Return [X, Y] of the center of cell containing provided text 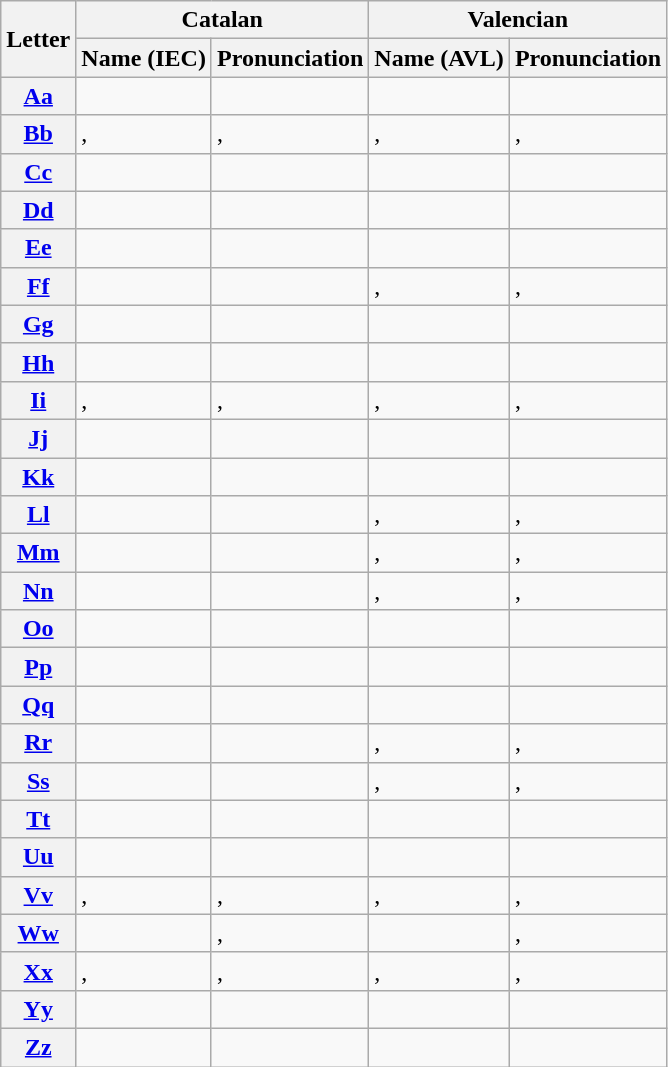
Jj [38, 438]
Gg [38, 324]
Letter [38, 39]
Dd [38, 210]
Hh [38, 362]
Ii [38, 400]
Rr [38, 743]
Ff [38, 286]
Kk [38, 477]
Name (AVL) [440, 58]
Zz [38, 1047]
Name (IEC) [144, 58]
Uu [38, 857]
Ll [38, 515]
Valencian [518, 20]
Oo [38, 629]
Mm [38, 553]
Tt [38, 819]
Aa [38, 96]
Ee [38, 248]
Catalan [222, 20]
Nn [38, 591]
Qq [38, 705]
Xx [38, 971]
Bb [38, 134]
Ss [38, 781]
Yy [38, 1009]
Pp [38, 667]
Cc [38, 172]
Ww [38, 933]
Vv [38, 895]
